Capture the cell that displays the provided text and extract its [x, y] central coordinate. 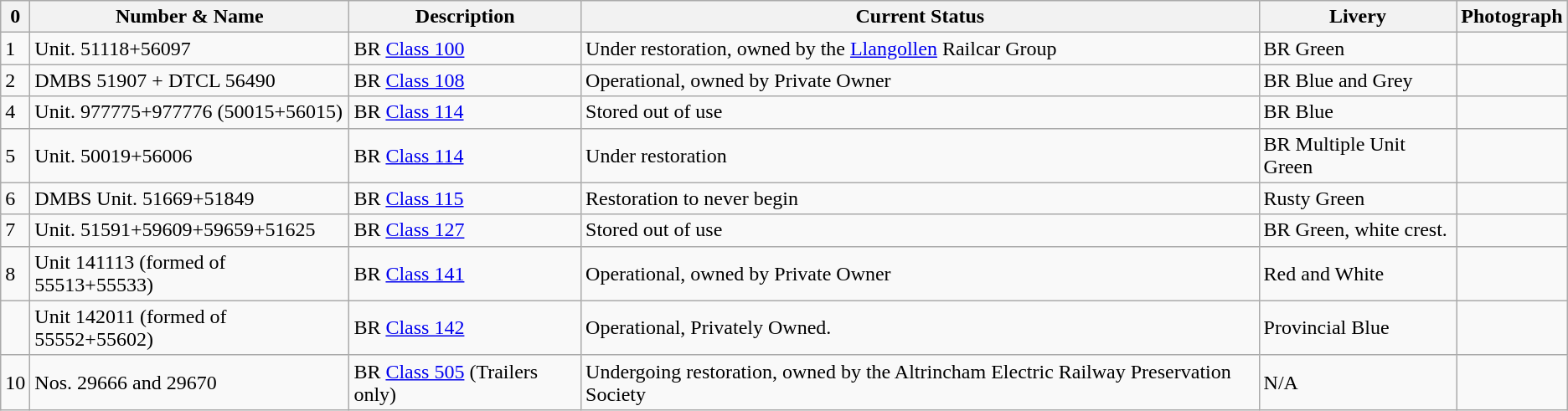
Unit 142011 (formed of 55552+55602) [189, 328]
2 [15, 80]
DMBS Unit. 51669+51849 [189, 198]
Unit. 51118+56097 [189, 49]
0 [15, 17]
8 [15, 273]
10 [15, 382]
BR Class 142 [466, 328]
Unit. 50019+56006 [189, 156]
N/A [1358, 382]
1 [15, 49]
7 [15, 230]
Operational, Privately Owned. [921, 328]
Unit 141113 (formed of 55513+55533) [189, 273]
Current Status [921, 17]
Under restoration, owned by the Llangollen Railcar Group [921, 49]
BR Green [1358, 49]
BR Class 115 [466, 198]
Number & Name [189, 17]
BR Class 127 [466, 230]
Provincial Blue [1358, 328]
Photograph [1512, 17]
BR Blue and Grey [1358, 80]
6 [15, 198]
BR Multiple Unit Green [1358, 156]
5 [15, 156]
Restoration to never begin [921, 198]
Unit. 51591+59609+59659+51625 [189, 230]
Nos. 29666 and 29670 [189, 382]
Unit. 977775+977776 (50015+56015) [189, 112]
DMBS 51907 + DTCL 56490 [189, 80]
BR Class 505 (Trailers only) [466, 382]
Livery [1358, 17]
Red and White [1358, 273]
BR Blue [1358, 112]
4 [15, 112]
Under restoration [921, 156]
BR Class 141 [466, 273]
Undergoing restoration, owned by the Altrincham Electric Railway Preservation Society [921, 382]
BR Green, white crest. [1358, 230]
BR Class 108 [466, 80]
BR Class 100 [466, 49]
Description [466, 17]
Rusty Green [1358, 198]
